Locate the cell with the specified text and output its (X, Y) center coordinate. 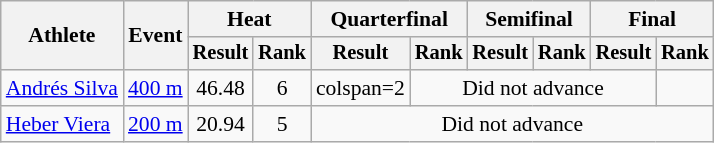
6 (282, 88)
colspan=2 (360, 88)
Heber Viera (62, 124)
Final (652, 19)
200 m (156, 124)
Quarterfinal (390, 19)
Event (156, 36)
20.94 (221, 124)
Athlete (62, 36)
400 m (156, 88)
46.48 (221, 88)
5 (282, 124)
Semifinal (528, 19)
Heat (250, 19)
Andrés Silva (62, 88)
